Return [X, Y] of the center of cell containing provided text 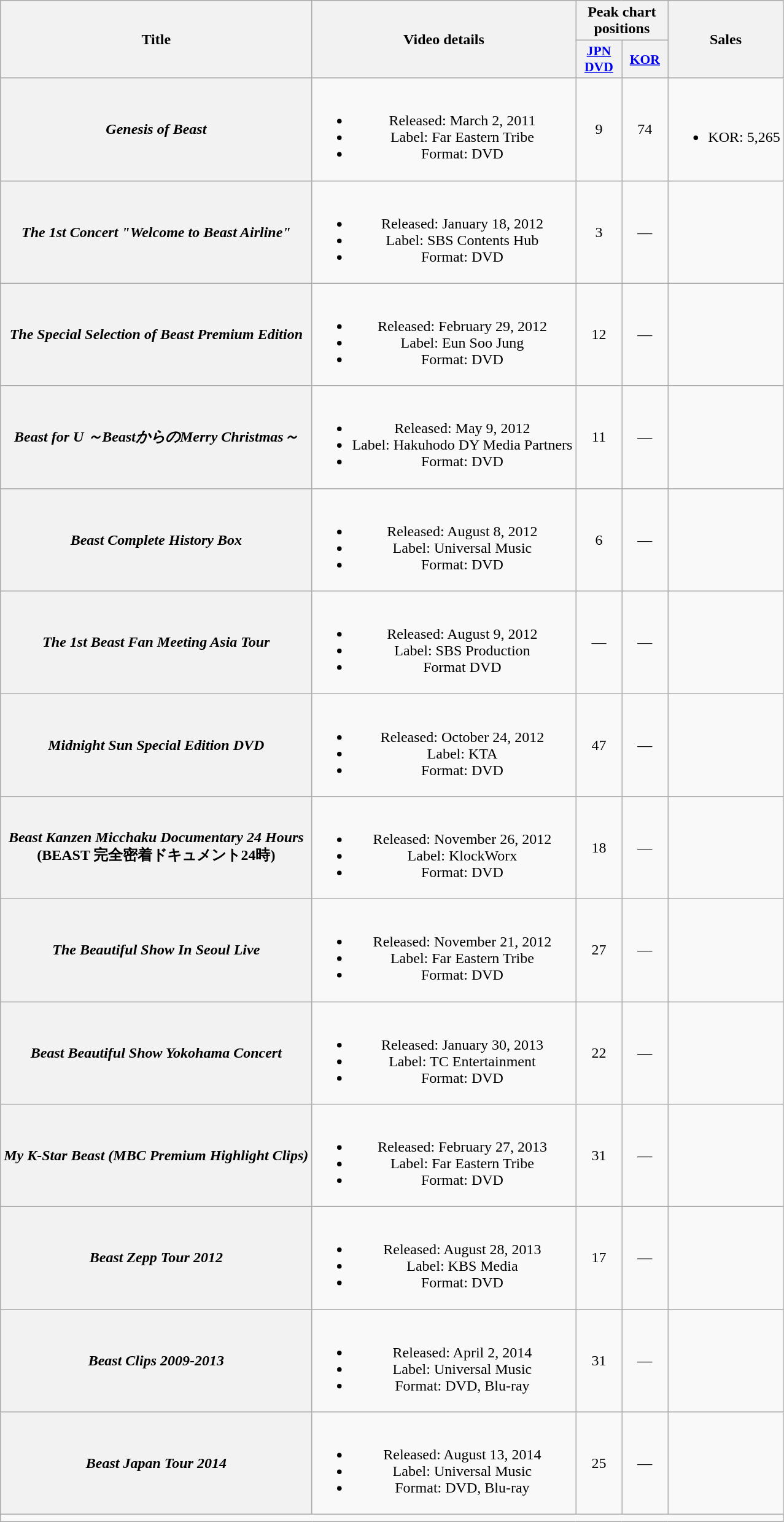
Released: August 8, 2012 Label: Universal MusicFormat: DVD [444, 539]
Beast Clips 2009-2013 [156, 1361]
KOR: 5,265 [726, 129]
Released: March 2, 2011 Label: Far Eastern TribeFormat: DVD [444, 129]
9 [599, 129]
Sales [726, 39]
Peak chart positions [622, 21]
Released: January 18, 2012 Label: SBS Contents HubFormat: DVD [444, 232]
The 1st Beast Fan Meeting Asia Tour [156, 642]
The 1st Concert "Welcome to Beast Airline" [156, 232]
Released: August 9, 2012 Label: SBS ProductionFormat DVD [444, 642]
Beast Zepp Tour 2012 [156, 1258]
Released: August 13, 2014 Label: Universal MusicFormat: DVD, Blu-ray [444, 1463]
Beast Complete History Box [156, 539]
Midnight Sun Special Edition DVD [156, 744]
Released: February 27, 2013 Label: Far Eastern TribeFormat: DVD [444, 1156]
Released: August 28, 2013 Label: KBS MediaFormat: DVD [444, 1258]
11 [599, 437]
6 [599, 539]
Genesis of Beast [156, 129]
Released: May 9, 2012 Label: Hakuhodo DY Media PartnersFormat: DVD [444, 437]
18 [599, 848]
Beast Japan Tour 2014 [156, 1463]
Beast Kanzen Micchaku Documentary 24 Hours(BEAST 完全密着ドキュメント24時) [156, 848]
74 [645, 129]
Released: April 2, 2014 Label: Universal MusicFormat: DVD, Blu-ray [444, 1361]
25 [599, 1463]
47 [599, 744]
3 [599, 232]
My K-Star Beast (MBC Premium Highlight Clips) [156, 1156]
KOR [645, 59]
The Special Selection of Beast Premium Edition [156, 334]
Released: November 21, 2012 Label: Far Eastern TribeFormat: DVD [444, 950]
Title [156, 39]
The Beautiful Show In Seoul Live [156, 950]
27 [599, 950]
JPNDVD [599, 59]
17 [599, 1258]
Released: October 24, 2012 Label: KTAFormat: DVD [444, 744]
Beast Beautiful Show Yokohama Concert [156, 1053]
Released: January 30, 2013 Label: TC EntertainmentFormat: DVD [444, 1053]
Video details [444, 39]
12 [599, 334]
Released: November 26, 2012 Label: KlockWorxFormat: DVD [444, 848]
Beast for U ～BeastからのMerry Christmas～ [156, 437]
Released: February 29, 2012 Label: Eun Soo JungFormat: DVD [444, 334]
22 [599, 1053]
